From the cell containing the given text, extract its center point as [X, Y] coordinate. 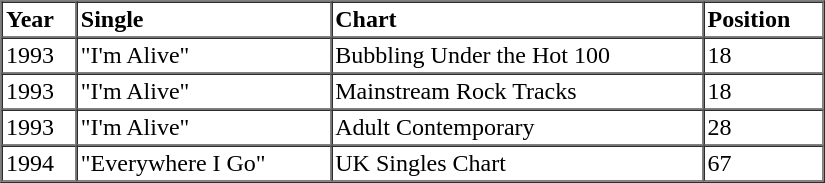
Single [203, 20]
Mainstream Rock Tracks [517, 92]
"Everywhere I Go" [203, 164]
67 [763, 164]
28 [763, 128]
Year [40, 20]
Bubbling Under the Hot 100 [517, 56]
UK Singles Chart [517, 164]
Adult Contemporary [517, 128]
Chart [517, 20]
1994 [40, 164]
Position [763, 20]
